Provide the [x, y] coordinate of the cell's center where the given text is located.  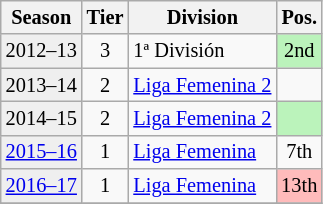
2016–17 [42, 186]
2012–13 [42, 51]
2015–16 [42, 152]
3 [106, 51]
Tier [106, 17]
2nd [299, 51]
7th [299, 152]
2014–15 [42, 118]
13th [299, 186]
Pos. [299, 17]
Season [42, 17]
2013–14 [42, 85]
1ª División [202, 51]
Division [202, 17]
